Find where the given text appears and provide that cell's center as [X, Y] coordinate. 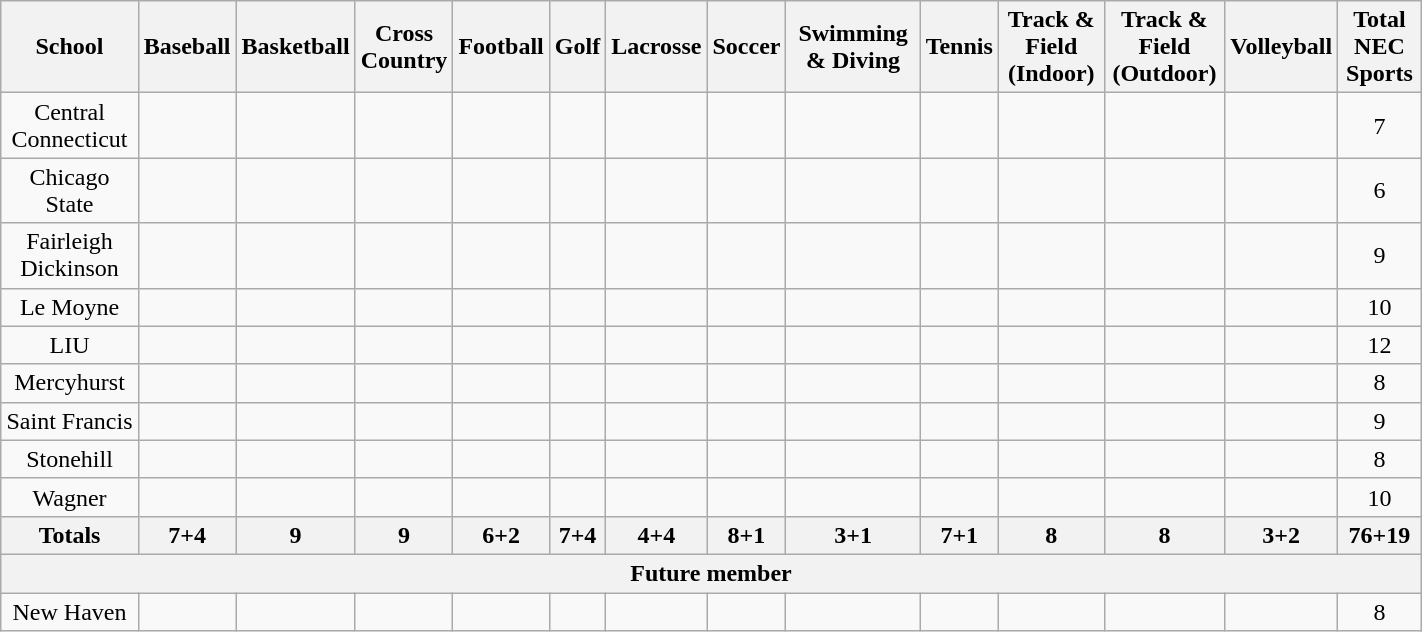
7+1 [959, 535]
Central Connecticut [70, 126]
Stonehill [70, 459]
LIU [70, 345]
Football [501, 47]
7 [1380, 126]
Wagner [70, 497]
12 [1380, 345]
Le Moyne [70, 307]
CrossCountry [404, 47]
Soccer [746, 47]
6+2 [501, 535]
Swimming & Diving [853, 47]
Mercyhurst [70, 383]
School [70, 47]
Volleyball [1282, 47]
Track & Field(Outdoor) [1164, 47]
Saint Francis [70, 421]
4+4 [656, 535]
3+1 [853, 535]
Golf [577, 47]
Chicago State [70, 190]
76+19 [1380, 535]
Lacrosse [656, 47]
Fairleigh Dickinson [70, 256]
Tennis [959, 47]
Total NECSports [1380, 47]
3+2 [1282, 535]
Basketball [296, 47]
Totals [70, 535]
6 [1380, 190]
Baseball [187, 47]
8+1 [746, 535]
New Haven [70, 611]
Future member [711, 573]
Track & Field(Indoor) [1051, 47]
